Return the (X, Y) coordinate for the center point of the cell that contains the specified text.  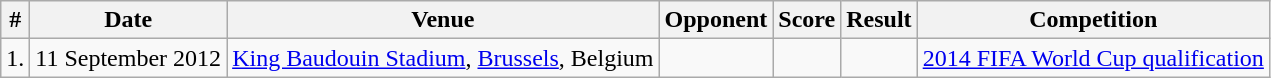
Score (807, 20)
11 September 2012 (128, 58)
# (16, 20)
Competition (1093, 20)
2014 FIFA World Cup qualification (1093, 58)
Opponent (716, 20)
Date (128, 20)
Venue (443, 20)
King Baudouin Stadium, Brussels, Belgium (443, 58)
1. (16, 58)
Result (879, 20)
